Find where the given text appears and provide that cell's center as [x, y] coordinate. 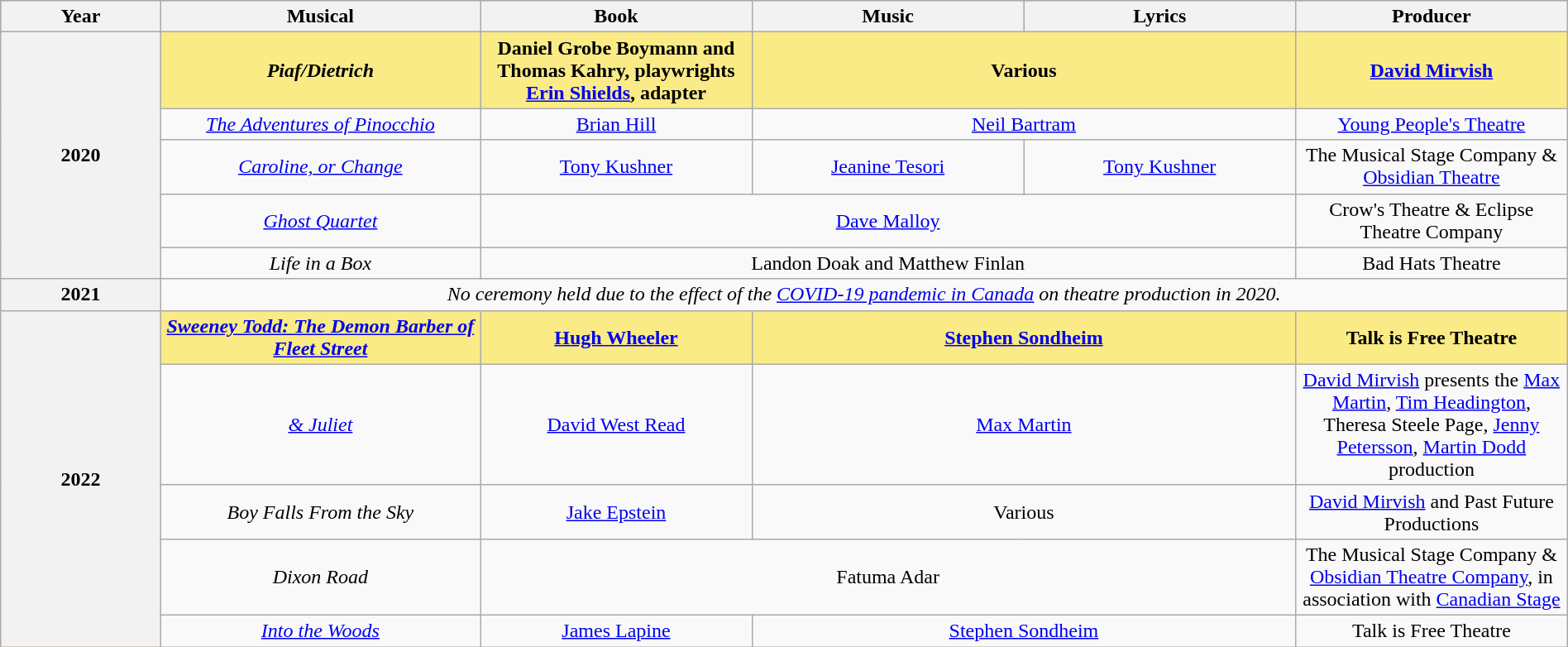
Neil Bartram [1024, 124]
Lyrics [1159, 17]
Fatuma Adar [888, 577]
2021 [81, 295]
Landon Doak and Matthew Finlan [888, 263]
David Mirvish [1432, 70]
Piaf/Dietrich [321, 70]
2022 [81, 478]
David West Read [617, 424]
The Musical Stage Company & Obsidian Theatre Company, in association with Canadian Stage [1432, 577]
Sweeney Todd: The Demon Barber of Fleet Street [321, 338]
James Lapine [617, 630]
Boy Falls From the Sky [321, 511]
Jeanine Tesori [888, 167]
Crow's Theatre & Eclipse Theatre Company [1432, 220]
Hugh Wheeler [617, 338]
David Mirvish presents the Max Martin, Tim Headington, Theresa Steele Page, Jenny Petersson, Martin Dodd production [1432, 424]
The Musical Stage Company & Obsidian Theatre [1432, 167]
Ghost Quartet [321, 220]
Life in a Box [321, 263]
No ceremony held due to the effect of the COVID-19 pandemic in Canada on theatre production in 2020. [863, 295]
Musical [321, 17]
Caroline, or Change [321, 167]
Dave Malloy [888, 220]
Dixon Road [321, 577]
Into the Woods [321, 630]
2020 [81, 156]
Producer [1432, 17]
Year [81, 17]
Brian Hill [617, 124]
The Adventures of Pinocchio [321, 124]
Bad Hats Theatre [1432, 263]
Daniel Grobe Boymann and Thomas Kahry, playwrightsErin Shields, adapter [617, 70]
Max Martin [1024, 424]
Book [617, 17]
David Mirvish and Past Future Productions [1432, 511]
Jake Epstein [617, 511]
& Juliet [321, 424]
Music [888, 17]
Young People's Theatre [1432, 124]
